Capture the cell that displays the provided text and extract its (x, y) central coordinate. 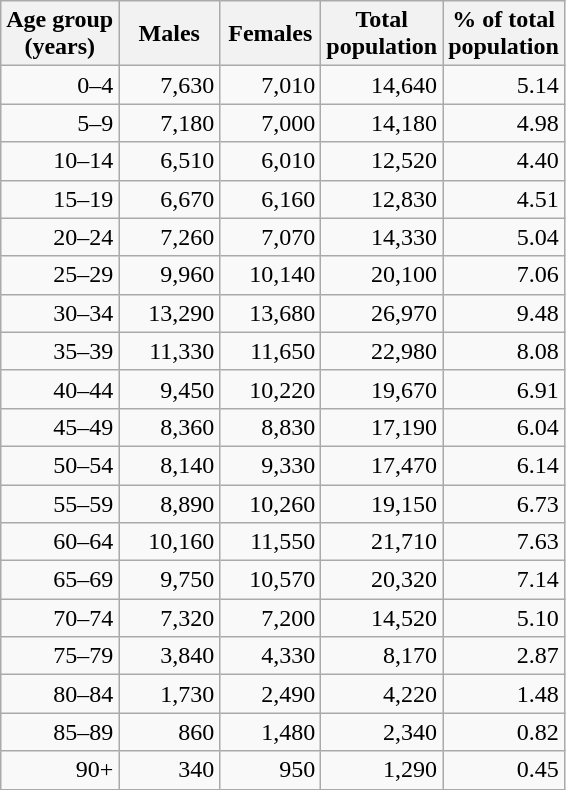
4.40 (504, 161)
4.51 (504, 199)
6.91 (504, 389)
12,520 (382, 161)
4,220 (382, 694)
50–54 (60, 465)
7,180 (170, 123)
12,830 (382, 199)
75–79 (60, 656)
3,840 (170, 656)
9.48 (504, 313)
10,220 (270, 389)
7,070 (270, 237)
7.63 (504, 542)
55–59 (60, 503)
19,670 (382, 389)
5.10 (504, 618)
8,170 (382, 656)
15–19 (60, 199)
85–89 (60, 732)
0.45 (504, 770)
10–14 (60, 161)
9,330 (270, 465)
20,320 (382, 580)
9,960 (170, 275)
17,190 (382, 427)
2,490 (270, 694)
8,140 (170, 465)
6,160 (270, 199)
8,360 (170, 427)
10,260 (270, 503)
8.08 (504, 351)
1,730 (170, 694)
8,830 (270, 427)
30–34 (60, 313)
1.48 (504, 694)
950 (270, 770)
60–64 (60, 542)
25–29 (60, 275)
6,670 (170, 199)
14,640 (382, 85)
7,000 (270, 123)
6.14 (504, 465)
5–9 (60, 123)
65–69 (60, 580)
10,160 (170, 542)
22,980 (382, 351)
4,330 (270, 656)
1,290 (382, 770)
2,340 (382, 732)
14,520 (382, 618)
% of totalpopulation (504, 34)
45–49 (60, 427)
35–39 (60, 351)
13,680 (270, 313)
Totalpopulation (382, 34)
4.98 (504, 123)
7,630 (170, 85)
40–44 (60, 389)
7,320 (170, 618)
21,710 (382, 542)
7.06 (504, 275)
7,260 (170, 237)
6,010 (270, 161)
1,480 (270, 732)
13,290 (170, 313)
80–84 (60, 694)
11,330 (170, 351)
20,100 (382, 275)
10,140 (270, 275)
11,550 (270, 542)
11,650 (270, 351)
7,200 (270, 618)
14,180 (382, 123)
19,150 (382, 503)
5.14 (504, 85)
Females (270, 34)
860 (170, 732)
8,890 (170, 503)
0.82 (504, 732)
2.87 (504, 656)
7.14 (504, 580)
9,450 (170, 389)
14,330 (382, 237)
6.04 (504, 427)
6,510 (170, 161)
7,010 (270, 85)
5.04 (504, 237)
10,570 (270, 580)
70–74 (60, 618)
20–24 (60, 237)
0–4 (60, 85)
340 (170, 770)
6.73 (504, 503)
Age group (years) (60, 34)
Males (170, 34)
26,970 (382, 313)
17,470 (382, 465)
90+ (60, 770)
9,750 (170, 580)
